From the cell containing the given text, extract its center point as [x, y] coordinate. 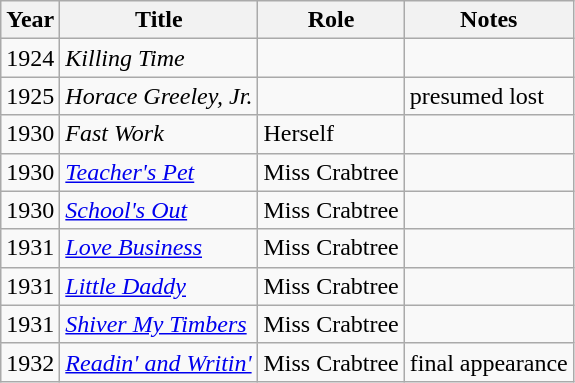
Killing Time [159, 58]
presumed lost [488, 96]
1925 [30, 96]
Fast Work [159, 134]
Notes [488, 20]
Herself [331, 134]
Little Daddy [159, 286]
School's Out [159, 210]
Love Business [159, 248]
Year [30, 20]
1932 [30, 362]
final appearance [488, 362]
Role [331, 20]
Title [159, 20]
1924 [30, 58]
Readin' and Writin' [159, 362]
Teacher's Pet [159, 172]
Shiver My Timbers [159, 324]
Horace Greeley, Jr. [159, 96]
